Pinpoint the cell where the given text exists, returning its [X, Y] midpoint coordinate. 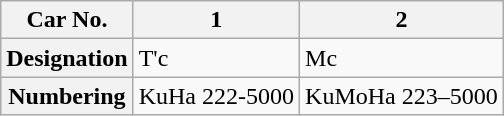
Designation [67, 58]
KuMoHa 223–5000 [402, 96]
Mc [402, 58]
2 [402, 20]
Car No. [67, 20]
Numbering [67, 96]
1 [216, 20]
KuHa 222-5000 [216, 96]
T'c [216, 58]
